Extract the (X, Y) coordinate from the center of the cell holding the provided text.  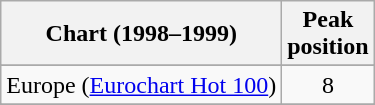
Peakposition (328, 34)
Europe (Eurochart Hot 100) (142, 85)
8 (328, 85)
Chart (1998–1999) (142, 34)
